Return (x, y) of the center of cell containing provided text 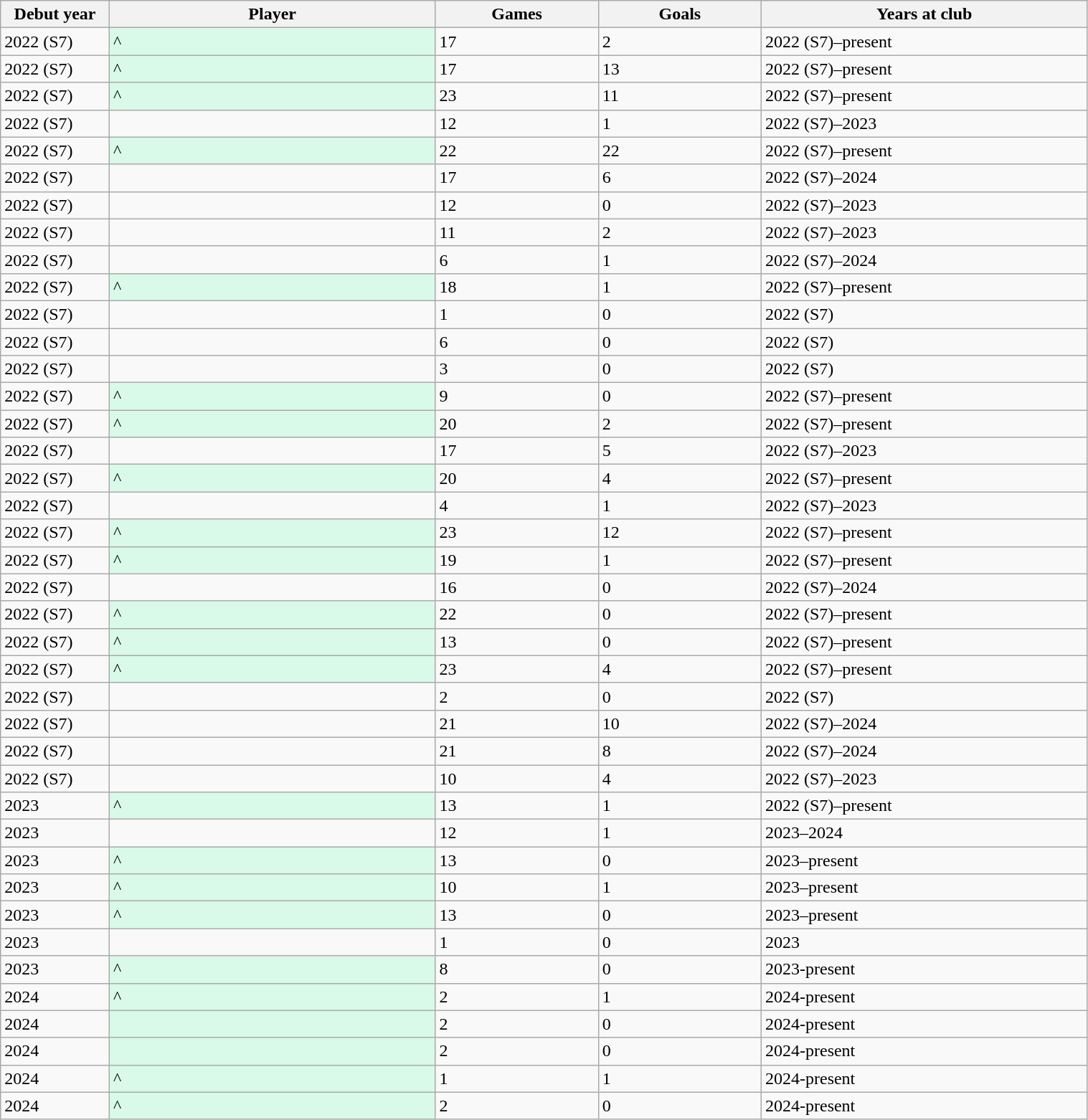
Player (273, 14)
18 (516, 287)
5 (680, 451)
Debut year (55, 14)
3 (516, 369)
9 (516, 397)
19 (516, 560)
Goals (680, 14)
2023-present (924, 969)
Games (516, 14)
Years at club (924, 14)
16 (516, 587)
2023–2024 (924, 833)
